Extract the [X, Y] coordinate from the center of the cell holding the provided text.  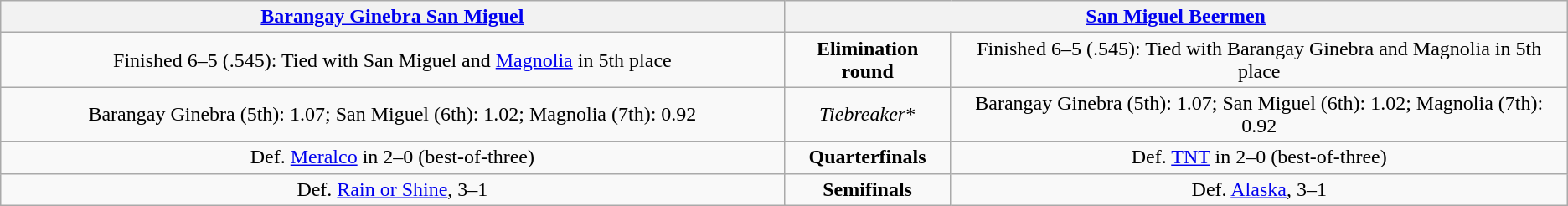
Tiebreaker* [868, 114]
Def. Rain or Shine, 3–1 [392, 189]
Elimination round [868, 60]
Def. Alaska, 3–1 [1259, 189]
Def. Meralco in 2–0 (best-of-three) [392, 157]
Def. TNT in 2–0 (best-of-three) [1259, 157]
Barangay Ginebra San Miguel [392, 17]
Quarterfinals [868, 157]
Semifinals [868, 189]
Finished 6–5 (.545): Tied with Barangay Ginebra and Magnolia in 5th place [1259, 60]
Finished 6–5 (.545): Tied with San Miguel and Magnolia in 5th place [392, 60]
San Miguel Beermen [1176, 17]
